Provide the (X, Y) coordinate of the cell's center where the given text is located.  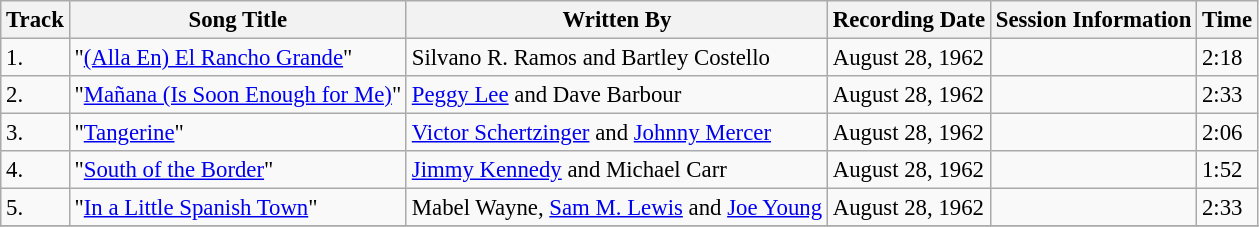
"Tangerine" (238, 133)
2:18 (1228, 58)
"Mañana (Is Soon Enough for Me)" (238, 95)
Time (1228, 20)
1. (35, 58)
"South of the Border" (238, 170)
Track (35, 20)
Peggy Lee and Dave Barbour (616, 95)
Song Title (238, 20)
Silvano R. Ramos and Bartley Costello (616, 58)
Written By (616, 20)
1:52 (1228, 170)
"In a Little Spanish Town" (238, 208)
"(Alla En) El Rancho Grande" (238, 58)
5. (35, 208)
2. (35, 95)
Mabel Wayne, Sam M. Lewis and Joe Young (616, 208)
Jimmy Kennedy and Michael Carr (616, 170)
Session Information (1093, 20)
4. (35, 170)
2:06 (1228, 133)
Recording Date (908, 20)
Victor Schertzinger and Johnny Mercer (616, 133)
3. (35, 133)
